Return the [X, Y] coordinate for the center point of the cell that contains the specified text.  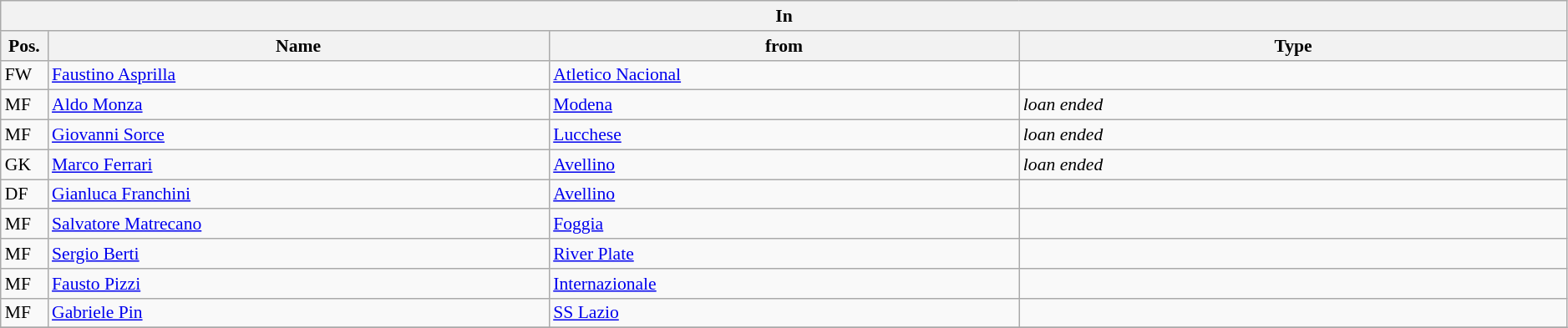
Aldo Monza [298, 105]
Gabriele Pin [298, 313]
River Plate [784, 254]
DF [24, 194]
Gianluca Franchini [298, 194]
Fausto Pizzi [298, 284]
Foggia [784, 225]
FW [24, 75]
Pos. [24, 46]
from [784, 46]
Giovanni Sorce [298, 135]
Modena [784, 105]
Name [298, 46]
Type [1293, 46]
SS Lazio [784, 313]
Marco Ferrari [298, 164]
GK [24, 164]
Salvatore Matrecano [298, 225]
Sergio Berti [298, 254]
Atletico Nacional [784, 75]
In [784, 16]
Internazionale [784, 284]
Lucchese [784, 135]
Faustino Asprilla [298, 75]
